For the text-containing cell, return its midpoint in (x, y) coordinate format. 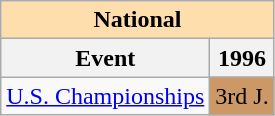
U.S. Championships (106, 96)
National (138, 20)
3rd J. (242, 96)
1996 (242, 58)
Event (106, 58)
